Identify which cell holds the provided text, then report its (x, y) central coordinate. 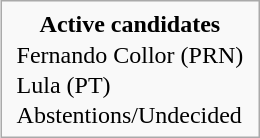
Active candidates (130, 24)
Lula (PT) (130, 86)
Fernando Collor (PRN) (130, 56)
Abstentions/Undecided (130, 116)
